Scan for the cell matching the given text and deliver its [X, Y] coordinate at center. 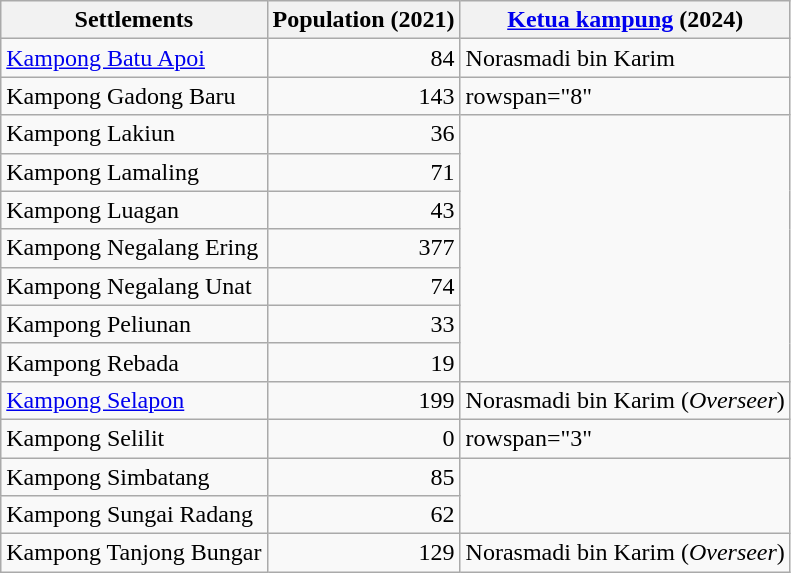
Norasmadi bin Karim [625, 58]
19 [364, 362]
Kampong Negalang Unat [134, 286]
Kampong Tanjong Bungar [134, 553]
Kampong Batu Apoi [134, 58]
43 [364, 210]
85 [364, 477]
36 [364, 134]
Kampong Lamaling [134, 172]
Kampong Sungai Radang [134, 515]
33 [364, 324]
Kampong Gadong Baru [134, 96]
Kampong Negalang Ering [134, 248]
Kampong Rebada [134, 362]
Kampong Simbatang [134, 477]
rowspan="8" [625, 96]
0 [364, 438]
Kampong Selapon [134, 400]
74 [364, 286]
Ketua kampung (2024) [625, 20]
Kampong Luagan [134, 210]
Settlements [134, 20]
Kampong Lakiun [134, 134]
377 [364, 248]
rowspan="3" [625, 438]
Population (2021) [364, 20]
129 [364, 553]
71 [364, 172]
Kampong Selilit [134, 438]
62 [364, 515]
84 [364, 58]
199 [364, 400]
143 [364, 96]
Kampong Peliunan [134, 324]
